From the cell containing the given text, extract its center point as [x, y] coordinate. 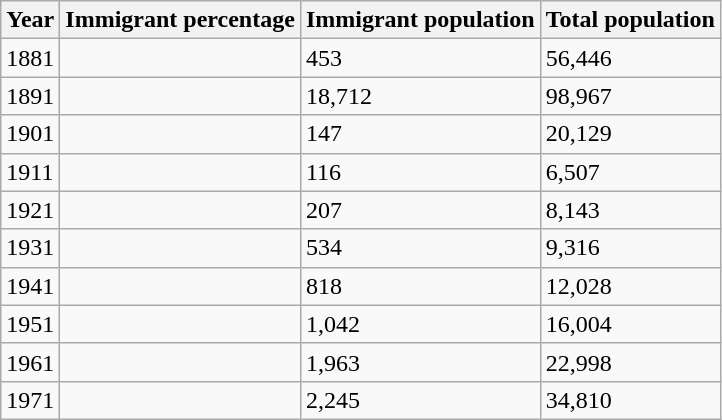
6,507 [630, 172]
818 [420, 286]
1,963 [420, 362]
2,245 [420, 400]
1,042 [420, 324]
34,810 [630, 400]
22,998 [630, 362]
453 [420, 58]
1911 [30, 172]
9,316 [630, 248]
1951 [30, 324]
534 [420, 248]
12,028 [630, 286]
Year [30, 20]
1971 [30, 400]
1891 [30, 96]
Total population [630, 20]
Immigrant percentage [180, 20]
207 [420, 210]
98,967 [630, 96]
56,446 [630, 58]
20,129 [630, 134]
1941 [30, 286]
1921 [30, 210]
18,712 [420, 96]
1901 [30, 134]
116 [420, 172]
1881 [30, 58]
1931 [30, 248]
147 [420, 134]
Immigrant population [420, 20]
16,004 [630, 324]
1961 [30, 362]
8,143 [630, 210]
